Identify which cell holds the provided text, then report its [x, y] central coordinate. 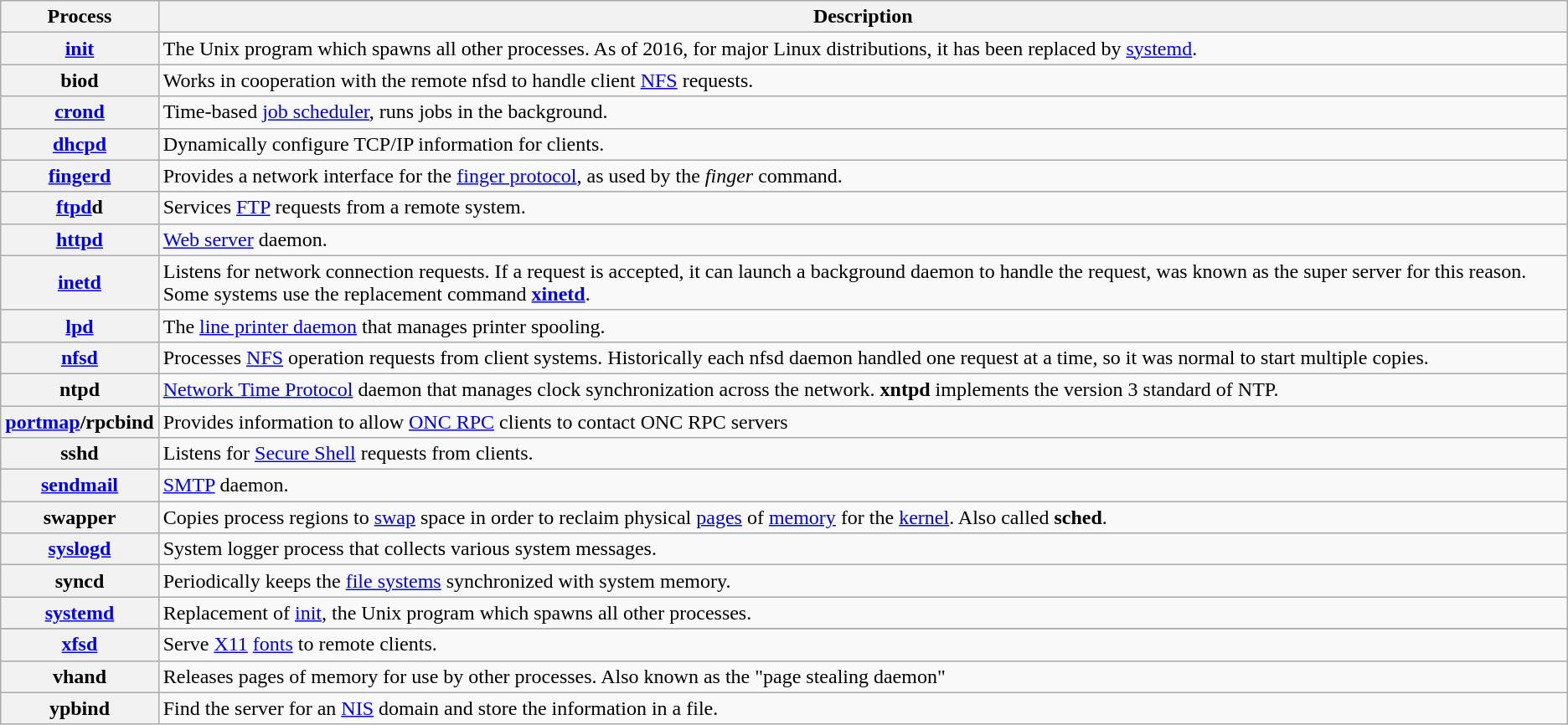
Provides a network interface for the finger protocol, as used by the finger command. [863, 176]
init [80, 49]
Process [80, 17]
lpd [80, 326]
ntpd [80, 389]
SMTP daemon. [863, 486]
sshd [80, 454]
fingerd [80, 176]
Copies process regions to swap space in order to reclaim physical pages of memory for the kernel. Also called sched. [863, 517]
ypbind [80, 708]
sendmail [80, 486]
inetd [80, 283]
Listens for Secure Shell requests from clients. [863, 454]
ftpdd [80, 208]
systemd [80, 613]
Services FTP requests from a remote system. [863, 208]
Time-based job scheduler, runs jobs in the background. [863, 112]
Serve X11 fonts to remote clients. [863, 645]
swapper [80, 517]
The line printer daemon that manages printer spooling. [863, 326]
biod [80, 80]
xfsd [80, 645]
Releases pages of memory for use by other processes. Also known as the "page stealing daemon" [863, 676]
dhcpd [80, 144]
syncd [80, 581]
httpd [80, 239]
Provides information to allow ONC RPC clients to contact ONC RPC servers [863, 421]
nfsd [80, 357]
System logger process that collects various system messages. [863, 549]
Description [863, 17]
Works in cooperation with the remote nfsd to handle client NFS requests. [863, 80]
syslogd [80, 549]
vhand [80, 676]
Web server daemon. [863, 239]
The Unix program which spawns all other processes. As of 2016, for major Linux distributions, it has been replaced by systemd. [863, 49]
portmap/rpcbind [80, 421]
crond [80, 112]
Dynamically configure TCP/IP information for clients. [863, 144]
Replacement of init, the Unix program which spawns all other processes. [863, 613]
Network Time Protocol daemon that manages clock synchronization across the network. xntpd implements the version 3 standard of NTP. [863, 389]
Find the server for an NIS domain and store the information in a file. [863, 708]
Periodically keeps the file systems synchronized with system memory. [863, 581]
